Return the [X, Y] coordinate for the center point of the cell that contains the specified text.  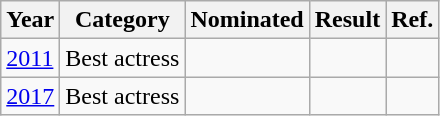
Nominated [247, 20]
Year [30, 20]
2011 [30, 58]
Category [122, 20]
2017 [30, 96]
Ref. [412, 20]
Result [347, 20]
